Detect which cell encompasses the target text, then output its [x, y] center coordinate. 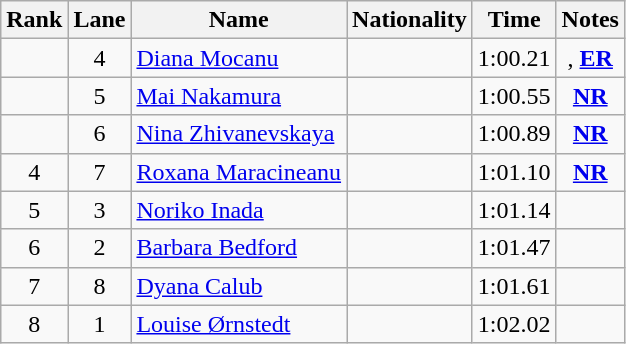
1:00.55 [514, 96]
2 [100, 248]
1:01.14 [514, 210]
Rank [34, 20]
1:01.47 [514, 248]
3 [100, 210]
Barbara Bedford [239, 248]
Name [239, 20]
1:02.02 [514, 324]
Noriko Inada [239, 210]
, ER [590, 58]
Mai Nakamura [239, 96]
Diana Mocanu [239, 58]
Dyana Calub [239, 286]
1:00.21 [514, 58]
1:01.61 [514, 286]
1:00.89 [514, 134]
Nationality [410, 20]
Notes [590, 20]
1:01.10 [514, 172]
Lane [100, 20]
Nina Zhivanevskaya [239, 134]
1 [100, 324]
Louise Ørnstedt [239, 324]
Time [514, 20]
Roxana Maracineanu [239, 172]
